For the text-containing cell, return its midpoint in (x, y) coordinate format. 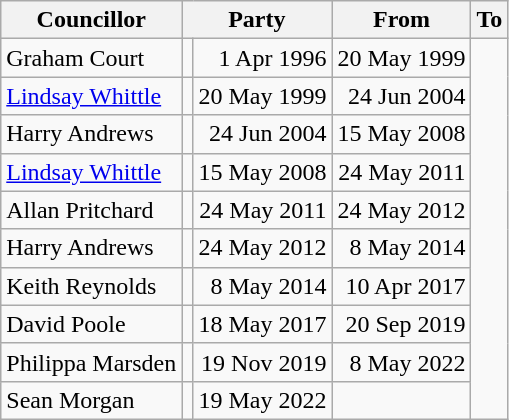
20 Sep 2019 (402, 324)
19 Nov 2019 (262, 362)
To (490, 20)
From (402, 20)
Party (257, 20)
19 May 2022 (262, 400)
Allan Pritchard (92, 210)
1 Apr 1996 (262, 58)
8 May 2022 (402, 362)
David Poole (92, 324)
10 Apr 2017 (402, 286)
Sean Morgan (92, 400)
Graham Court (92, 58)
Philippa Marsden (92, 362)
18 May 2017 (262, 324)
Keith Reynolds (92, 286)
Councillor (92, 20)
